From the cell containing the given text, extract its center point as (x, y) coordinate. 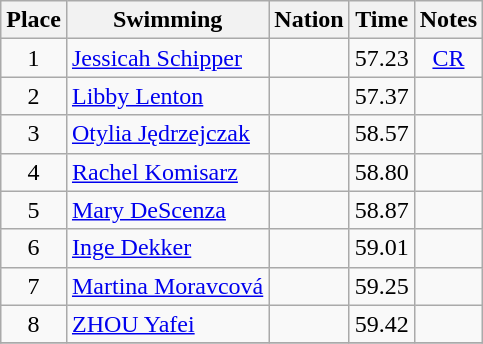
4 (34, 172)
7 (34, 286)
Rachel Komisarz (167, 172)
1 (34, 58)
Place (34, 20)
5 (34, 210)
59.01 (382, 248)
CR (448, 58)
2 (34, 96)
Nation (309, 20)
Mary DeScenza (167, 210)
59.42 (382, 324)
6 (34, 248)
Jessicah Schipper (167, 58)
57.37 (382, 96)
57.23 (382, 58)
Swimming (167, 20)
Notes (448, 20)
Martina Moravcová (167, 286)
Otylia Jędrzejczak (167, 134)
59.25 (382, 286)
58.57 (382, 134)
58.80 (382, 172)
Libby Lenton (167, 96)
ZHOU Yafei (167, 324)
3 (34, 134)
Time (382, 20)
58.87 (382, 210)
Inge Dekker (167, 248)
8 (34, 324)
